Identify which cell holds the provided text, then report its [x, y] central coordinate. 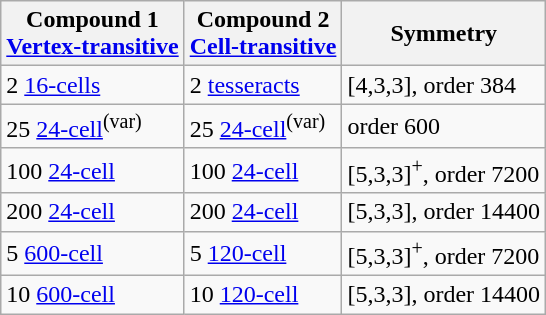
10 600-cell [92, 295]
Compound 1Vertex-transitive [92, 34]
[4,3,3], order 384 [444, 85]
Symmetry [444, 34]
order 600 [444, 126]
10 120-cell [263, 295]
2 tesseracts [263, 85]
5 120-cell [263, 254]
Compound 2Cell-transitive [263, 34]
5 600-cell [92, 254]
2 16-cells [92, 85]
